Return the [x, y] coordinate for the center point of the cell that contains the specified text.  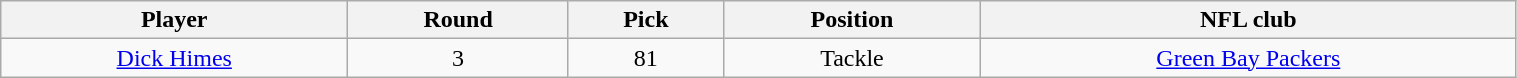
Pick [646, 20]
Green Bay Packers [1248, 58]
Tackle [852, 58]
Dick Himes [174, 58]
81 [646, 58]
Player [174, 20]
Round [458, 20]
3 [458, 58]
NFL club [1248, 20]
Position [852, 20]
